Provide the (X, Y) coordinate of the cell's center where the given text is located.  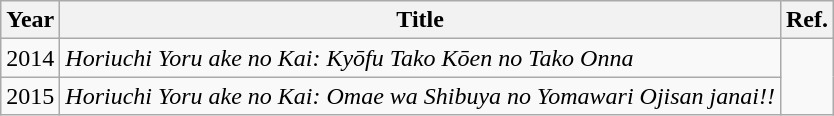
2014 (30, 58)
Title (420, 20)
Year (30, 20)
Horiuchi Yoru ake no Kai: Kyōfu Tako Kōen no Tako Onna (420, 58)
Horiuchi Yoru ake no Kai: Omae wa Shibuya no Yomawari Ojisan janai!! (420, 96)
Ref. (806, 20)
2015 (30, 96)
